Output the [x, y] coordinate of the center of the cell containing the given text.  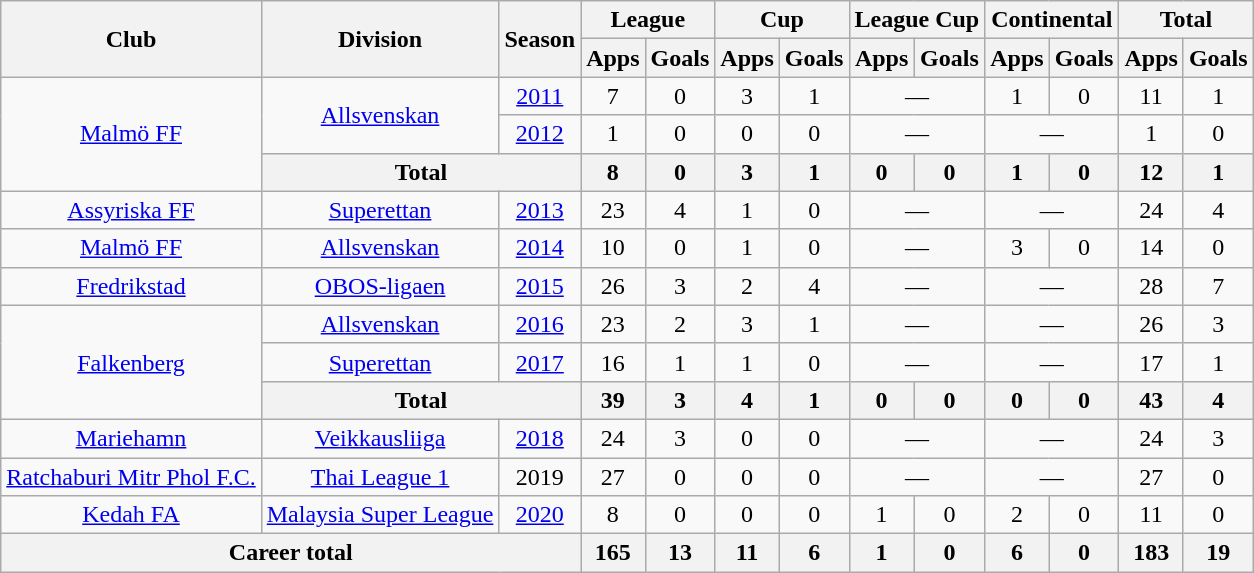
2020 [540, 515]
League [648, 20]
10 [613, 248]
Season [540, 39]
OBOS-ligaen [380, 286]
17 [1151, 362]
2017 [540, 362]
Kedah FA [131, 515]
2018 [540, 438]
Falkenberg [131, 362]
Veikkausliiga [380, 438]
League Cup [917, 20]
2019 [540, 477]
165 [613, 553]
Thai League 1 [380, 477]
Ratchaburi Mitr Phol F.C. [131, 477]
16 [613, 362]
Malaysia Super League [380, 515]
2013 [540, 210]
Mariehamn [131, 438]
183 [1151, 553]
Cup [782, 20]
2014 [540, 248]
Career total [291, 553]
Continental [1052, 20]
14 [1151, 248]
Division [380, 39]
28 [1151, 286]
Club [131, 39]
2015 [540, 286]
Assyriska FF [131, 210]
Fredrikstad [131, 286]
19 [1218, 553]
2016 [540, 324]
43 [1151, 400]
13 [680, 553]
2012 [540, 134]
12 [1151, 172]
2011 [540, 96]
39 [613, 400]
